Search for the cell housing the specified text and yield its (X, Y) center coordinate. 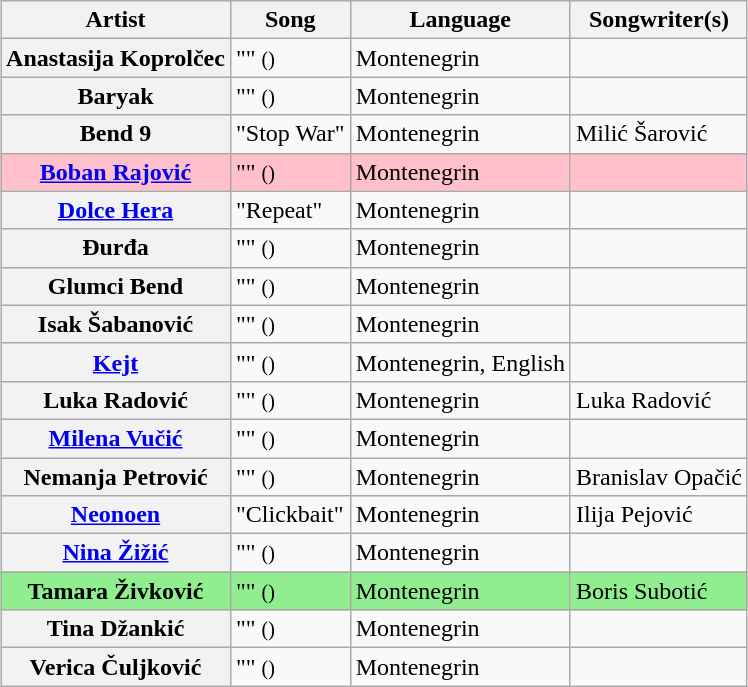
Isak Šabanović (116, 324)
Boris Subotić (658, 591)
Branislav Opačić (658, 477)
Tina Džankić (116, 629)
Artist (116, 20)
Neonoen (116, 515)
Glumci Bend (116, 286)
Language (460, 20)
"Clickbait" (290, 515)
Verica Čuljković (116, 667)
Kejt (116, 362)
Anastasija Koprolčec (116, 58)
"Repeat" (290, 210)
Songwriter(s) (658, 20)
Baryak (116, 96)
Dolce Hera (116, 210)
"Stop War" (290, 134)
Ilija Pejović (658, 515)
Bend 9 (116, 134)
Song (290, 20)
Milić Šarović (658, 134)
Tamara Živković (116, 591)
Boban Rajović (116, 172)
Đurđa (116, 248)
Montenegrin, English (460, 362)
Milena Vučić (116, 438)
Nina Žižić (116, 553)
Nemanja Petrović (116, 477)
